Capture the cell that displays the provided text and extract its [X, Y] central coordinate. 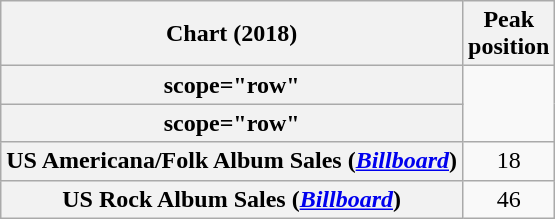
Peakposition [509, 34]
18 [509, 161]
US Rock Album Sales (Billboard) [232, 199]
US Americana/Folk Album Sales (Billboard) [232, 161]
Chart (2018) [232, 34]
46 [509, 199]
